Return [X, Y] of the center of cell containing provided text 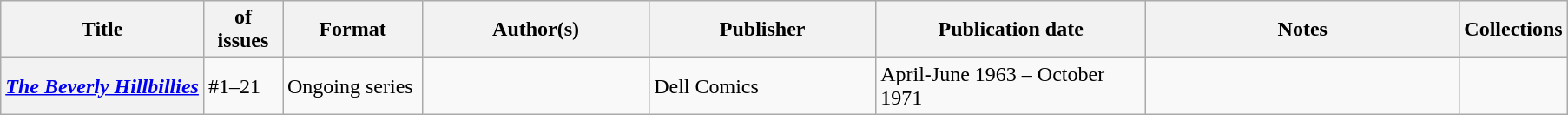
Ongoing series [352, 85]
#1–21 [243, 85]
Title [102, 30]
of issues [243, 30]
Author(s) [537, 30]
Notes [1302, 30]
Format [352, 30]
The Beverly Hillbillies [102, 85]
Collections [1513, 30]
Publisher [762, 30]
Dell Comics [762, 85]
Publication date [1011, 30]
April-June 1963 – October 1971 [1011, 85]
